Capture the cell that displays the provided text and extract its [X, Y] central coordinate. 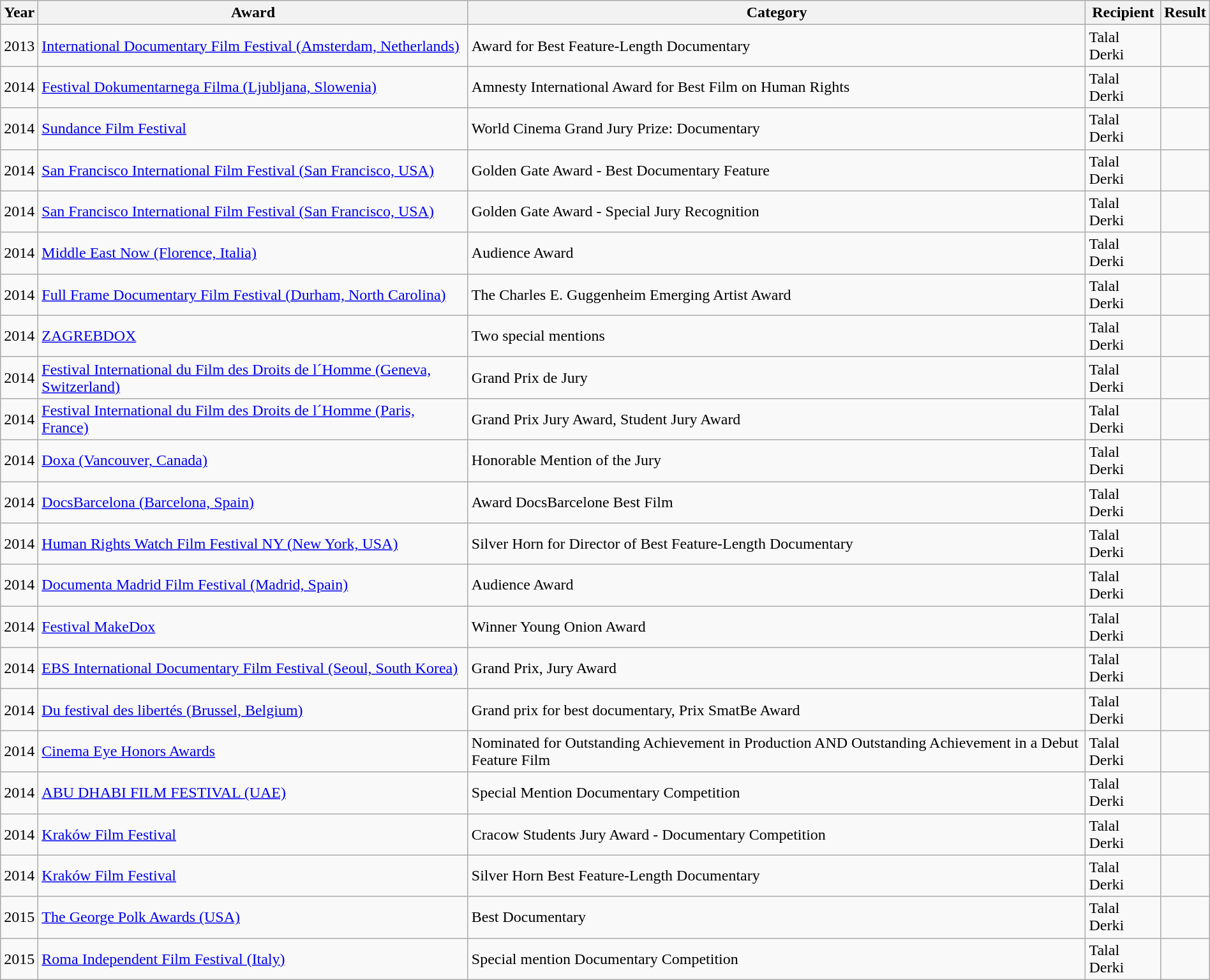
Festival Dokumentarnega Filma (Ljubljana, Slowenia) [253, 87]
Roma Independent Film Festival (Italy) [253, 958]
Year [19, 13]
Human Rights Watch Film Festival NY (New York, USA) [253, 544]
Full Frame Documentary Film Festival (Durham, North Carolina) [253, 295]
Two special mentions [777, 336]
Award for Best Feature-Length Documentary [777, 46]
DocsBarcelona (Barcelona, Spain) [253, 501]
Award [253, 13]
Golden Gate Award - Best Documentary Feature [777, 170]
Grand Prix, Jury Award [777, 669]
Recipient [1123, 13]
Festival International du Film des Droits de l´Homme (Paris, France) [253, 419]
Special mention Documentary Competition [777, 958]
Silver Horn Best Feature-Length Documentary [777, 875]
Sundance Film Festival [253, 129]
Festival MakeDox [253, 627]
Festival International du Film des Droits de l´Homme (Geneva, Switzerland) [253, 378]
Grand Prix de Jury [777, 378]
Result [1185, 13]
Award DocsBarcelone Best Film [777, 501]
Middle East Now (Florence, Italia) [253, 253]
Cinema Eye Honors Awards [253, 752]
Nominated for Outstanding Achievement in Production AND Outstanding Achievement in a Debut Feature Film [777, 752]
Cracow Students Jury Award - Documentary Competition [777, 835]
Doxa (Vancouver, Canada) [253, 461]
Winner Young Onion Award [777, 627]
Grand Prix Jury Award, Student Jury Award [777, 419]
Category [777, 13]
EBS International Documentary Film Festival (Seoul, South Korea) [253, 669]
Silver Horn for Director of Best Feature-Length Documentary [777, 544]
World Cinema Grand Jury Prize: Documentary [777, 129]
International Documentary Film Festival (Amsterdam, Netherlands) [253, 46]
ZAGREBDOX [253, 336]
Special Mention Documentary Competition [777, 792]
Best Documentary [777, 917]
Golden Gate Award - Special Jury Recognition [777, 212]
The George Polk Awards (USA) [253, 917]
ABU DHABI FILM FESTIVAL (UAE) [253, 792]
Honorable Mention of the Jury [777, 461]
Grand prix for best documentary, Prix SmatBe Award [777, 709]
Du festival des libertés (Brussel, Belgium) [253, 709]
Documenta Madrid Film Festival (Madrid, Spain) [253, 586]
2013 [19, 46]
The Charles E. Guggenheim Emerging Artist Award [777, 295]
Amnesty International Award for Best Film on Human Rights [777, 87]
